Return [x, y] of the center of cell containing provided text 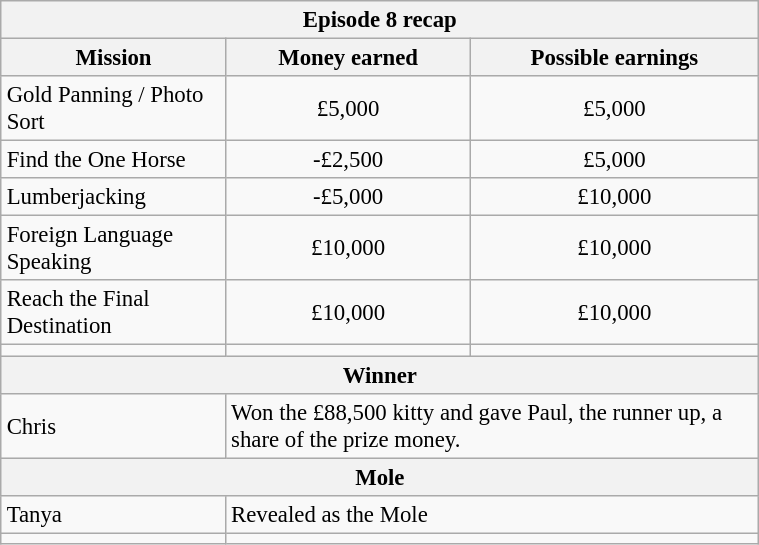
Episode 8 recap [380, 20]
Won the £88,500 kitty and gave Paul, the runner up, a share of the prize money. [492, 426]
Possible earnings [614, 57]
Money earned [348, 57]
Winner [380, 375]
Gold Panning / Photo Sort [113, 108]
Tanya [113, 514]
Chris [113, 426]
Mole [380, 477]
Revealed as the Mole [492, 514]
Mission [113, 57]
Reach the Final Destination [113, 312]
Find the One Horse [113, 160]
-£5,000 [348, 197]
Lumberjacking [113, 197]
Foreign Language Speaking [113, 248]
-£2,500 [348, 160]
